Return (x, y) of the center of cell containing provided text 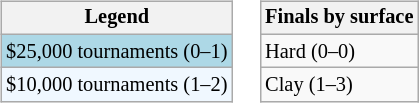
$10,000 tournaments (1–2) (116, 85)
$25,000 tournaments (0–1) (116, 51)
Legend (116, 18)
Clay (1–3) (339, 85)
Hard (0–0) (339, 51)
Finals by surface (339, 18)
